Identify which cell holds the provided text, then report its (x, y) central coordinate. 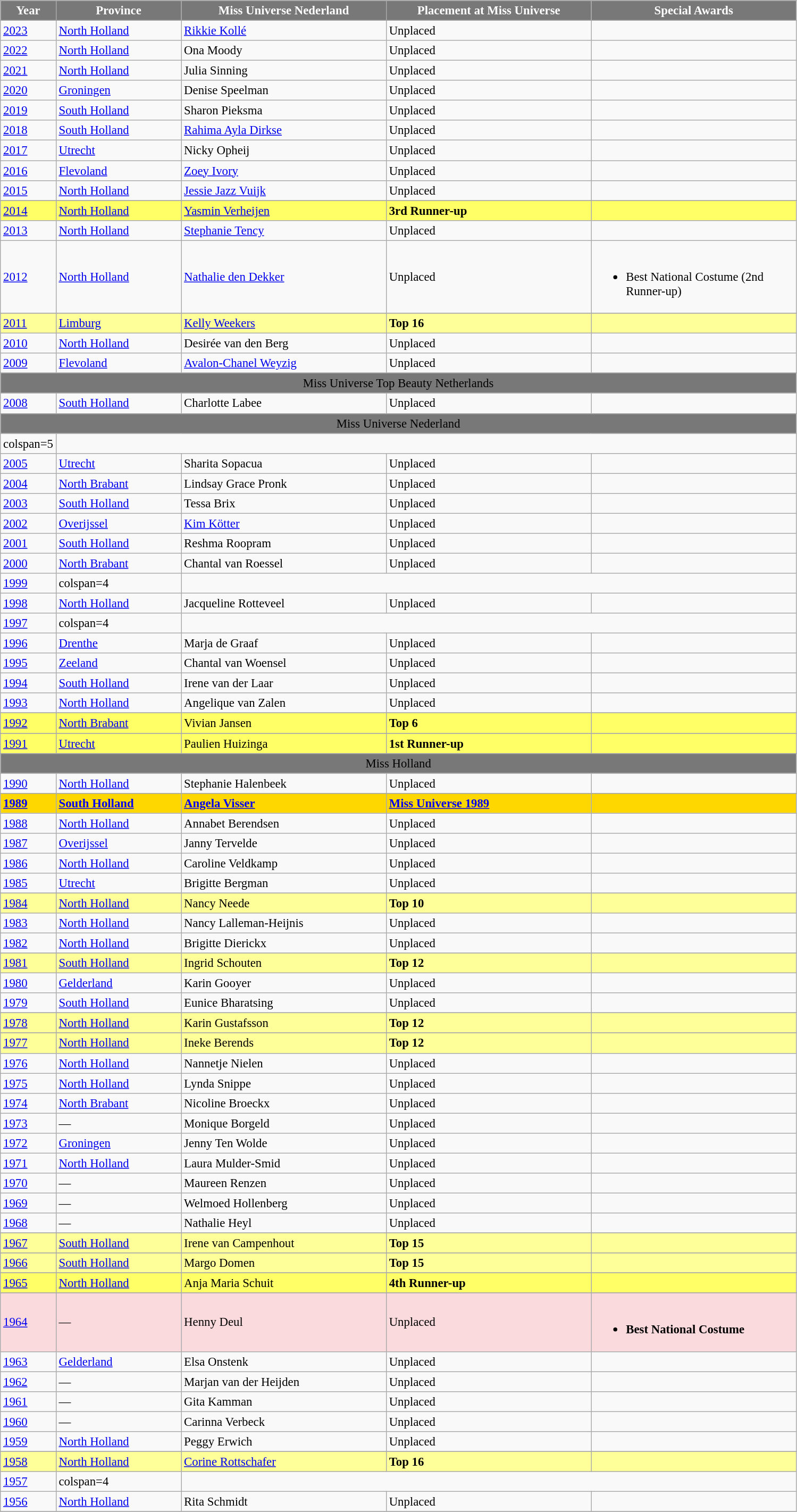
Limburg (119, 323)
Irene van Campenhout (284, 1243)
Jenny Ten Wolde (284, 1143)
Nancy Lalleman-Heijnis (284, 923)
2005 (28, 463)
1978 (28, 1023)
1957 (28, 1482)
2020 (28, 90)
1968 (28, 1223)
1987 (28, 843)
Maureen Renzen (284, 1183)
1984 (28, 903)
1977 (28, 1043)
1979 (28, 1003)
Jacqueline Rotteveel (284, 604)
Nicky Opheij (284, 151)
Corine Rottschafer (284, 1461)
1982 (28, 943)
Avalon-Chanel Weyzig (284, 363)
Angelique van Zalen (284, 704)
Annabet Berendsen (284, 823)
Sharon Pieksma (284, 111)
2019 (28, 111)
Stephanie Halenbeek (284, 783)
1966 (28, 1263)
1969 (28, 1203)
1995 (28, 663)
2013 (28, 230)
1983 (28, 923)
Province (119, 11)
Year (28, 11)
Denise Speelman (284, 90)
2012 (28, 277)
Special Awards (694, 11)
2001 (28, 544)
Laura Mulder-Smid (284, 1163)
Lindsay Grace Pronk (284, 483)
Karin Gustafsson (284, 1023)
Ona Moody (284, 51)
4th Runner-up (489, 1283)
2003 (28, 504)
Brigitte Bergman (284, 883)
Top 10 (489, 903)
1997 (28, 623)
Reshma Roopram (284, 544)
1972 (28, 1143)
Peggy Erwich (284, 1442)
Sharita Sopacua (284, 463)
Nathalie den Dekker (284, 277)
1989 (28, 803)
Lynda Snippe (284, 1083)
1985 (28, 883)
Brigitte Dierickx (284, 943)
2004 (28, 483)
Miss Holland (399, 763)
1971 (28, 1163)
1963 (28, 1361)
Best National Costume (694, 1322)
Gita Kamman (284, 1402)
Rita Schmidt (284, 1502)
Yasmin Verheijen (284, 211)
1965 (28, 1283)
Rikkie Kollé (284, 31)
Henny Deul (284, 1322)
1967 (28, 1243)
1975 (28, 1083)
Marjan van der Heijden (284, 1382)
Jessie Jazz Vuijk (284, 190)
Chantal van Woensel (284, 663)
Nicoline Broeckx (284, 1103)
Kim Kötter (284, 523)
Karin Gooyer (284, 983)
2008 (28, 404)
1956 (28, 1502)
Placement at Miss Universe (489, 11)
Desirée van den Berg (284, 344)
Eunice Bharatsing (284, 1003)
1994 (28, 683)
1973 (28, 1123)
Ineke Berends (284, 1043)
1986 (28, 863)
Rahima Ayla Dirkse (284, 130)
1992 (28, 723)
Angela Visser (284, 803)
Margo Domen (284, 1263)
Elsa Onstenk (284, 1361)
Top 6 (489, 723)
1991 (28, 744)
Tessa Brix (284, 504)
Stephanie Tency (284, 230)
1961 (28, 1402)
Miss Universe 1989 (489, 803)
2017 (28, 151)
Nancy Neede (284, 903)
2018 (28, 130)
Marja de Graaf (284, 644)
Caroline Veldkamp (284, 863)
1974 (28, 1103)
1958 (28, 1461)
1993 (28, 704)
Ingrid Schouten (284, 963)
2002 (28, 523)
Julia Sinning (284, 71)
2015 (28, 190)
Monique Borgeld (284, 1123)
colspan=5 (28, 444)
Carinna Verbeck (284, 1422)
Kelly Weekers (284, 323)
1959 (28, 1442)
Chantal van Roessel (284, 563)
1980 (28, 983)
Drenthe (119, 644)
2014 (28, 211)
1964 (28, 1322)
1976 (28, 1063)
Nannetje Nielen (284, 1063)
Nathalie Heyl (284, 1223)
1998 (28, 604)
Charlotte Labee (284, 404)
Zeeland (119, 663)
Miss Universe Top Beauty Netherlands (399, 383)
Vivian Jansen (284, 723)
2021 (28, 71)
1960 (28, 1422)
1990 (28, 783)
1981 (28, 963)
Paulien Huizinga (284, 744)
Anja Maria Schuit (284, 1283)
Best National Costume (2nd Runner-up) (694, 277)
1988 (28, 823)
Zoey Ivory (284, 171)
2009 (28, 363)
2016 (28, 171)
1962 (28, 1382)
1999 (28, 583)
2011 (28, 323)
Irene van der Laar (284, 683)
2010 (28, 344)
2022 (28, 51)
2000 (28, 563)
3rd Runner-up (489, 211)
Welmoed Hollenberg (284, 1203)
1st Runner-up (489, 744)
1970 (28, 1183)
1996 (28, 644)
2023 (28, 31)
Janny Tervelde (284, 843)
